Provide the (x, y) coordinate of the cell's center where the given text is located.  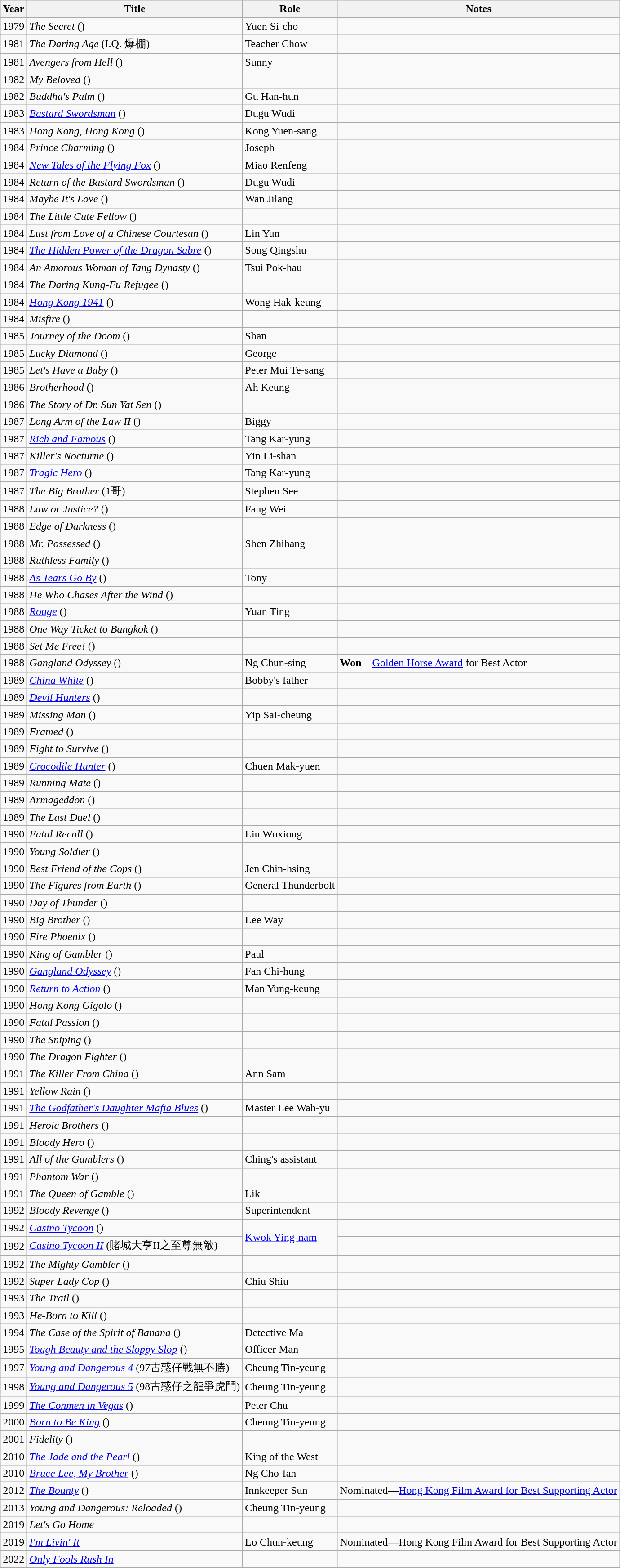
The Godfather's Daughter Mafia Blues () (135, 1108)
Misfire () (135, 319)
Set Me Free! () (135, 646)
Missing Man () (135, 714)
Ng Chun-sing (290, 663)
Innkeeper Sun (290, 1491)
2013 (13, 1508)
King of Gambler () (135, 954)
The Sniping () (135, 1040)
Fight to Survive () (135, 748)
Fan Chi-hung (290, 971)
Lust from Love of a Chinese Courtesan () (135, 233)
King of the West (290, 1456)
Day of Thunder () (135, 903)
1979 (13, 26)
Young and Dangerous: Reloaded () (135, 1508)
Framed () (135, 731)
1999 (13, 1405)
Bloody Revenge () (135, 1211)
The Little Cute Fellow () (135, 216)
Crocodile Hunter () (135, 766)
Officer Man (290, 1350)
Role (290, 9)
Chuen Mak-yuen (290, 766)
Running Mate () (135, 783)
Joseph (290, 148)
2022 (13, 1559)
1995 (13, 1350)
Young Soldier () (135, 851)
Hong Kong Gigolo () (135, 1005)
Long Arm of the Law II () (135, 422)
Gu Han-hun (290, 97)
The Last Duel () (135, 817)
Let's Have a Baby () (135, 370)
Return of the Bastard Swordsman () (135, 182)
1998 (13, 1387)
Devil Hunters () (135, 697)
Wong Hak-keung (290, 302)
The Queen of Gamble () (135, 1194)
Yin Li-shan (290, 456)
Shan (290, 336)
Born to Be King () (135, 1422)
Mr. Possessed () (135, 543)
Lin Yun (290, 233)
Paul (290, 954)
1994 (13, 1332)
Chiu Shiu (290, 1281)
Yip Sai-cheung (290, 714)
Notes (478, 9)
The Mighty Gambler () (135, 1264)
Wan Jilang (290, 199)
The Secret () (135, 26)
Rouge () (135, 612)
Yuen Si-cho (290, 26)
Biggy (290, 422)
The Bounty () (135, 1491)
George (290, 353)
Buddha's Palm () (135, 97)
Ann Sam (290, 1074)
Fatal Passion () (135, 1022)
Jen Chin-hsing (290, 869)
All of the Gamblers () (135, 1159)
He Who Chases After the Wind () (135, 595)
Year (13, 9)
2012 (13, 1491)
I'm Livin' It (135, 1542)
Journey of the Doom () (135, 336)
Law or Justice? () (135, 509)
Stephen See (290, 491)
Big Brother () (135, 920)
Master Lee Wah-yu (290, 1108)
Rich and Famous () (135, 439)
Ruthless Family () (135, 561)
Let's Go Home (135, 1525)
Edge of Darkness () (135, 526)
Song Qingshu (290, 250)
As Tears Go By () (135, 578)
Shen Zhihang (290, 543)
Only Fools Rush In (135, 1559)
Ching's assistant (290, 1159)
Brotherhood () (135, 388)
Fire Phoenix () (135, 937)
Detective Ma (290, 1332)
Heroic Brothers () (135, 1125)
Avengers from Hell () (135, 62)
Phantom War () (135, 1176)
Ah Keung (290, 388)
Lik (290, 1194)
Lo Chun-keung (290, 1542)
Won—Golden Horse Award for Best Actor (478, 663)
Man Yung-keung (290, 988)
The Daring Age (I.Q. 爆棚) (135, 44)
An Amorous Woman of Tang Dynasty () (135, 267)
Peter Chu (290, 1405)
Armageddon () (135, 800)
Liu Wuxiong (290, 834)
Fatal Recall () (135, 834)
Casino Tycoon () (135, 1228)
Kong Yuen-sang (290, 131)
Teacher Chow (290, 44)
Yellow Rain () (135, 1091)
Fidelity () (135, 1439)
My Beloved () (135, 80)
The Case of the Spirit of Banana () (135, 1332)
Bruce Lee, My Brother () (135, 1474)
Miao Renfeng (290, 165)
Tony (290, 578)
Superintendent (290, 1211)
Bastard Swordsman () (135, 114)
The Story of Dr. Sun Yat Sen () (135, 405)
The Daring Kung-Fu Refugee () (135, 285)
Yuan Ting (290, 612)
Return to Action () (135, 988)
Prince Charming () (135, 148)
The Killer From China () (135, 1074)
2001 (13, 1439)
The Trail () (135, 1298)
One Way Ticket to Bangkok () (135, 629)
Super Lady Cop () (135, 1281)
1997 (13, 1368)
Lucky Diamond () (135, 353)
The Figures from Earth () (135, 886)
Bobby's father (290, 680)
General Thunderbolt (290, 886)
The Conmen in Vegas () (135, 1405)
China White () (135, 680)
Best Friend of the Cops () (135, 869)
Lee Way (290, 920)
The Big Brother (1哥) (135, 491)
Fang Wei (290, 509)
Casino Tycoon II (賭城大亨II之至尊無敵) (135, 1246)
New Tales of the Flying Fox () (135, 165)
Hong Kong 1941 () (135, 302)
Tsui Pok-hau (290, 267)
Killer's Nocturne () (135, 456)
Young and Dangerous 5 (98古惑仔之龍爭虎鬥) (135, 1387)
Hong Kong, Hong Kong () (135, 131)
He-Born to Kill () (135, 1315)
Sunny (290, 62)
Bloody Hero () (135, 1142)
The Jade and the Pearl () (135, 1456)
Tough Beauty and the Sloppy Slop () (135, 1350)
Kwok Ying-nam (290, 1237)
Young and Dangerous 4 (97古惑仔戰無不勝) (135, 1368)
Ng Cho-fan (290, 1474)
Title (135, 9)
Maybe It's Love () (135, 199)
The Dragon Fighter () (135, 1057)
Peter Mui Te-sang (290, 370)
2000 (13, 1422)
Tragic Hero () (135, 473)
The Hidden Power of the Dragon Sabre () (135, 250)
